Return the [x, y] coordinate for the center point of the cell that contains the specified text.  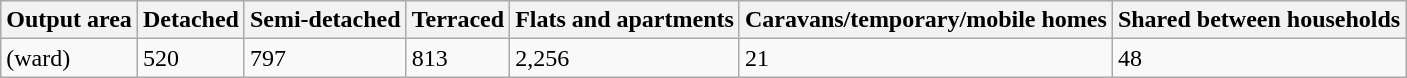
813 [458, 58]
Output area [70, 20]
21 [926, 58]
Terraced [458, 20]
48 [1258, 58]
Semi-detached [325, 20]
Detached [190, 20]
Flats and apartments [625, 20]
(ward) [70, 58]
2,256 [625, 58]
Caravans/temporary/mobile homes [926, 20]
797 [325, 58]
520 [190, 58]
Shared between households [1258, 20]
